Capture the cell that displays the provided text and extract its [x, y] central coordinate. 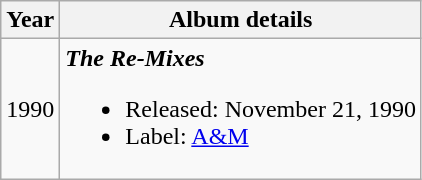
Year [30, 20]
Album details [241, 20]
1990 [30, 109]
The Re-MixesReleased: November 21, 1990Label: A&M [241, 109]
